Capture the cell that displays the provided text and extract its (x, y) central coordinate. 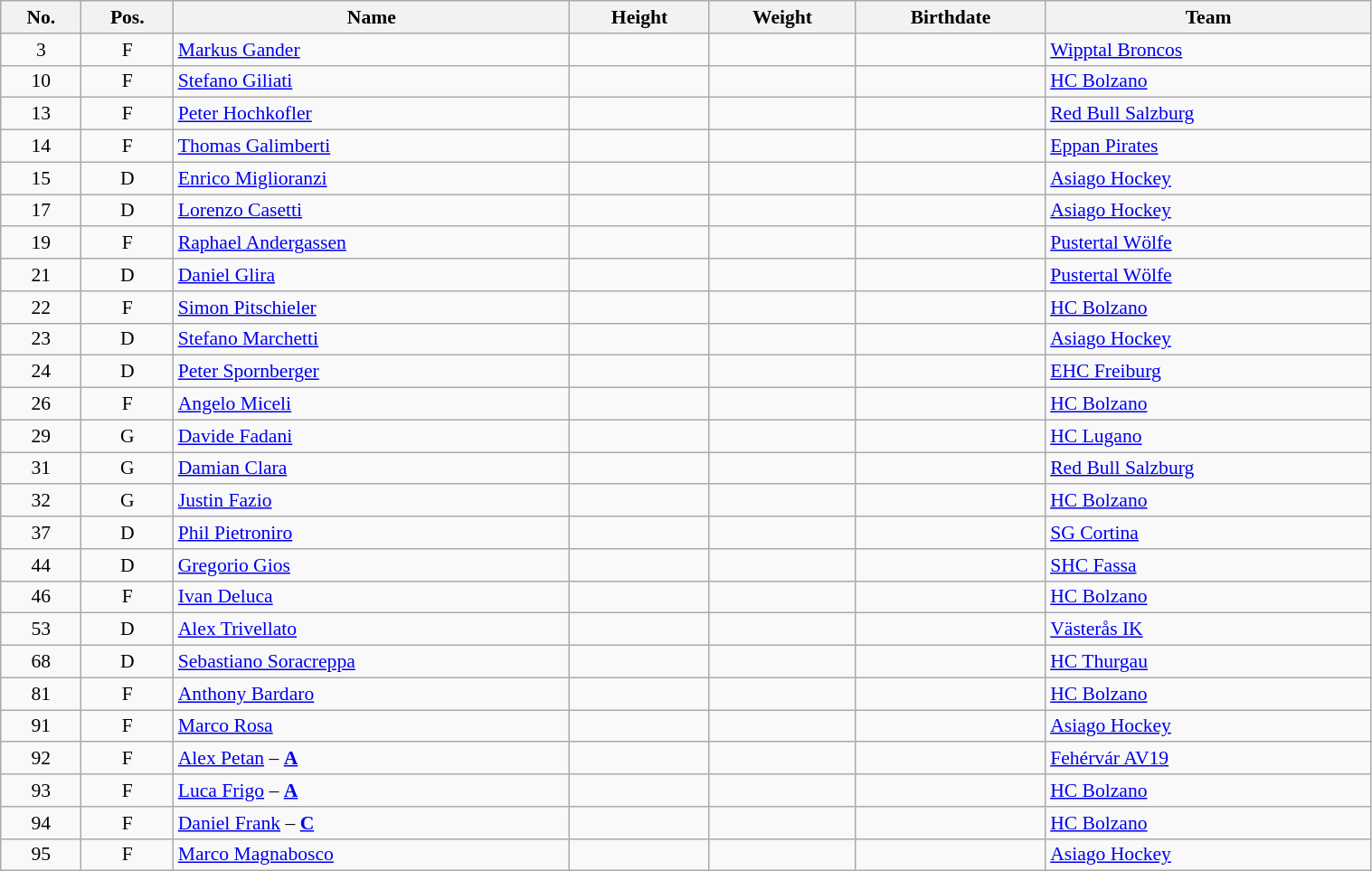
15 (42, 178)
3 (42, 50)
53 (42, 630)
22 (42, 308)
SG Cortina (1208, 533)
68 (42, 662)
Team (1208, 17)
Alex Trivellato (372, 630)
94 (42, 823)
HC Lugano (1208, 436)
Damian Clara (372, 469)
Ivan Deluca (372, 597)
29 (42, 436)
Marco Magnabosco (372, 855)
Alex Petan – A (372, 759)
23 (42, 339)
EHC Freiburg (1208, 372)
13 (42, 114)
Pos. (128, 17)
Raphael Andergassen (372, 243)
Simon Pitschieler (372, 308)
Enrico Miglioranzi (372, 178)
Weight (782, 17)
Daniel Frank – C (372, 823)
Marco Rosa (372, 726)
32 (42, 501)
91 (42, 726)
Peter Hochkofler (372, 114)
Markus Gander (372, 50)
31 (42, 469)
21 (42, 275)
Stefano Marchetti (372, 339)
Thomas Galimberti (372, 147)
Gregorio Gios (372, 565)
Name (372, 17)
Angelo Miceli (372, 404)
Eppan Pirates (1208, 147)
Justin Fazio (372, 501)
SHC Fassa (1208, 565)
Lorenzo Casetti (372, 211)
81 (42, 694)
24 (42, 372)
Daniel Glira (372, 275)
46 (42, 597)
Sebastiano Soracreppa (372, 662)
95 (42, 855)
14 (42, 147)
37 (42, 533)
92 (42, 759)
No. (42, 17)
Anthony Bardaro (372, 694)
19 (42, 243)
10 (42, 81)
44 (42, 565)
Height (639, 17)
Fehérvár AV19 (1208, 759)
26 (42, 404)
17 (42, 211)
Birthdate (951, 17)
Luca Frigo – A (372, 791)
93 (42, 791)
Wipptal Broncos (1208, 50)
HC Thurgau (1208, 662)
Peter Spornberger (372, 372)
Phil Pietroniro (372, 533)
Stefano Giliati (372, 81)
Västerås IK (1208, 630)
Davide Fadani (372, 436)
